For the text-containing cell, return its midpoint in (X, Y) coordinate format. 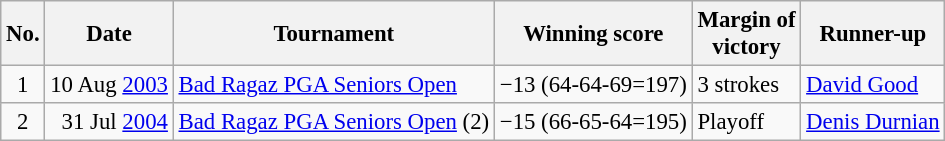
−13 (64-64-69=197) (593, 85)
1 (23, 85)
−15 (66-65-64=195) (593, 122)
Date (109, 34)
Winning score (593, 34)
10 Aug 2003 (109, 85)
Margin ofvictory (746, 34)
David Good (873, 85)
Runner-up (873, 34)
Bad Ragaz PGA Seniors Open (2) (334, 122)
3 strokes (746, 85)
Bad Ragaz PGA Seniors Open (334, 85)
No. (23, 34)
Denis Durnian (873, 122)
31 Jul 2004 (109, 122)
Tournament (334, 34)
2 (23, 122)
Playoff (746, 122)
